Capture the cell that displays the provided text and extract its (x, y) central coordinate. 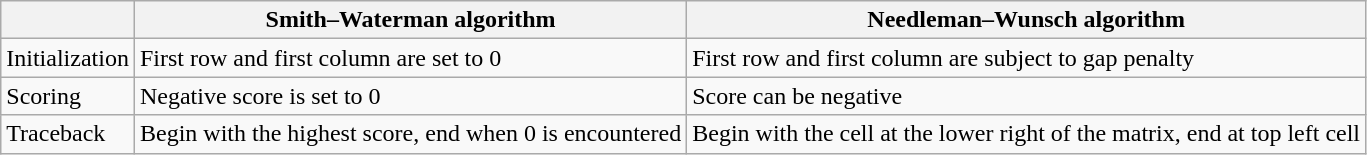
Smith–Waterman algorithm (410, 20)
Begin with the cell at the lower right of the matrix, end at top left cell (1026, 134)
Traceback (68, 134)
First row and first column are set to 0 (410, 58)
Begin with the highest score, end when 0 is encountered (410, 134)
Scoring (68, 96)
Score can be negative (1026, 96)
First row and first column are subject to gap penalty (1026, 58)
Needleman–Wunsch algorithm (1026, 20)
Negative score is set to 0 (410, 96)
Initialization (68, 58)
